Pinpoint the cell where the given text exists, returning its [x, y] midpoint coordinate. 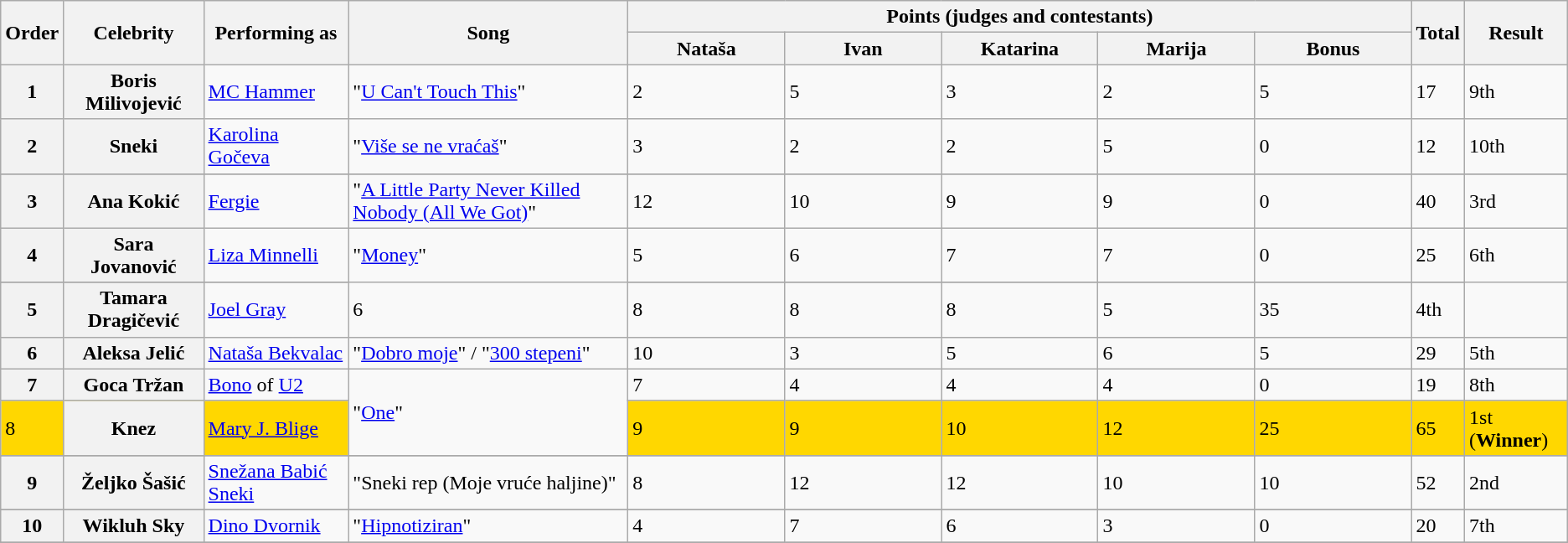
35 [1333, 310]
19 [1438, 385]
Fergie [276, 201]
"Sneki rep (Moje vruće haljine)" [488, 483]
"Hipnotiziran" [488, 525]
8th [1516, 385]
Points (judges and contestants) [1020, 17]
4th [1438, 310]
Result [1516, 33]
Goca Tržan [134, 385]
Liza Minnelli [276, 255]
Performing as [276, 33]
1 [32, 92]
Sara Jovanović [134, 255]
Boris Milivojević [134, 92]
Dino Dvornik [276, 525]
Nataša [707, 49]
Nataša Bekvalac [276, 353]
Katarina [1020, 49]
Total [1438, 33]
"A Little Party Never Killed Nobody (All We Got)" [488, 201]
Knez [134, 427]
Bono of U2 [276, 385]
Snežana Babić Sneki [276, 483]
Karolina Gočeva [276, 146]
10th [1516, 146]
Sneki [134, 146]
3rd [1516, 201]
MC Hammer [276, 92]
17 [1438, 92]
"Dobro moje" / "300 stepeni" [488, 353]
7th [1516, 525]
Ana Kokić [134, 201]
Aleksa Jelić [134, 353]
Bonus [1333, 49]
40 [1438, 201]
Mary J. Blige [276, 427]
"Više se ne vraćaš" [488, 146]
Song [488, 33]
9th [1516, 92]
"Money" [488, 255]
5th [1516, 353]
20 [1438, 525]
29 [1438, 353]
Marija [1176, 49]
65 [1438, 427]
"One" [488, 412]
2nd [1516, 483]
Order [32, 33]
Ivan [863, 49]
1st (Winner) [1516, 427]
6th [1516, 255]
Wikluh Sky [134, 525]
52 [1438, 483]
Tamara Dragičević [134, 310]
Joel Gray [276, 310]
Celebrity [134, 33]
"U Can't Touch This" [488, 92]
Željko Šašić [134, 483]
